Capture the cell that displays the provided text and extract its (X, Y) central coordinate. 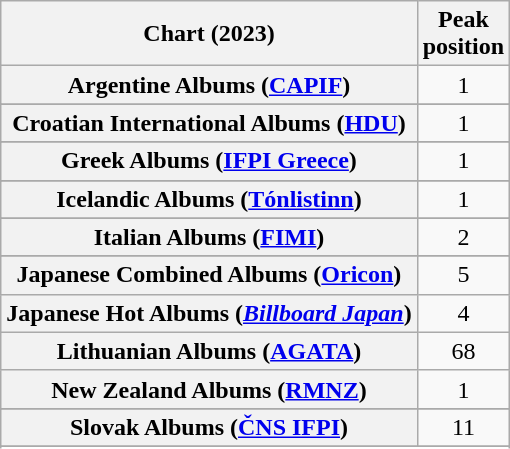
Japanese Hot Albums (Billboard Japan) (209, 313)
Peakposition (463, 34)
Icelandic Albums (Tónlistinn) (209, 199)
2 (463, 237)
11 (463, 427)
Argentine Albums (CAPIF) (209, 85)
5 (463, 275)
Japanese Combined Albums (Oricon) (209, 275)
4 (463, 313)
New Zealand Albums (RMNZ) (209, 389)
Lithuanian Albums (AGATA) (209, 351)
Croatian International Albums (HDU) (209, 123)
Slovak Albums (ČNS IFPI) (209, 427)
Italian Albums (FIMI) (209, 237)
Chart (2023) (209, 34)
68 (463, 351)
Greek Albums (IFPI Greece) (209, 161)
